Identify which cell holds the provided text, then report its (X, Y) central coordinate. 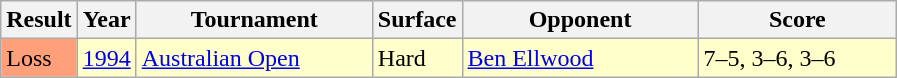
1994 (106, 58)
Australian Open (254, 58)
Hard (417, 58)
7–5, 3–6, 3–6 (798, 58)
Tournament (254, 20)
Year (106, 20)
Opponent (580, 20)
Surface (417, 20)
Loss (39, 58)
Ben Ellwood (580, 58)
Score (798, 20)
Result (39, 20)
